Locate the cell with the specified text and output its [X, Y] center coordinate. 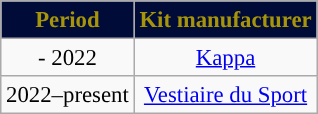
- 2022 [68, 58]
2022–present [68, 95]
Kit manufacturer [226, 20]
Kappa [226, 58]
Vestiaire du Sport [226, 95]
Period [68, 20]
